Pinpoint the cell where the given text exists, returning its (X, Y) midpoint coordinate. 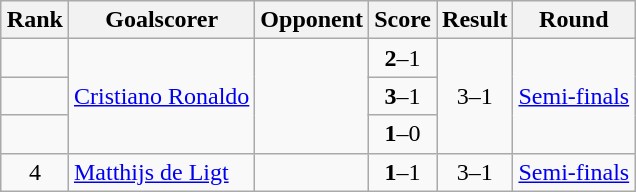
4 (34, 172)
Matthijs de Ligt (161, 172)
Rank (34, 20)
Cristiano Ronaldo (161, 96)
Result (475, 20)
Round (574, 20)
1–1 (403, 172)
1–0 (403, 134)
2–1 (403, 58)
Goalscorer (161, 20)
Opponent (312, 20)
Score (403, 20)
